Determine the [X, Y] coordinate at the center of the cell enclosing the given text.  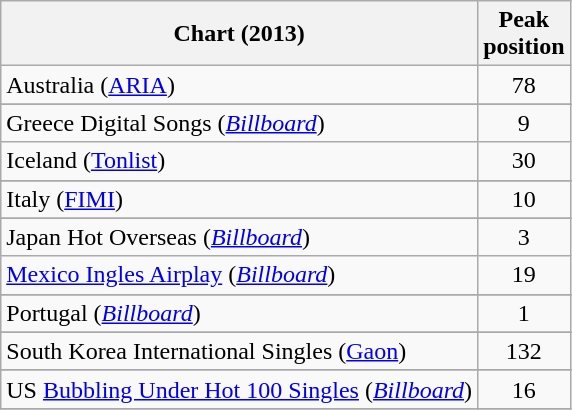
US Bubbling Under Hot 100 Singles (Billboard) [240, 389]
Peakposition [524, 34]
10 [524, 199]
78 [524, 85]
16 [524, 389]
Mexico Ingles Airplay (Billboard) [240, 275]
Italy (FIMI) [240, 199]
Japan Hot Overseas (Billboard) [240, 237]
Australia (ARIA) [240, 85]
30 [524, 161]
3 [524, 237]
Chart (2013) [240, 34]
South Korea International Singles (Gaon) [240, 351]
Iceland (Tonlist) [240, 161]
9 [524, 123]
Portugal (Billboard) [240, 313]
132 [524, 351]
1 [524, 313]
19 [524, 275]
Greece Digital Songs (Billboard) [240, 123]
